Return the (X, Y) coordinate for the center point of the cell that contains the specified text.  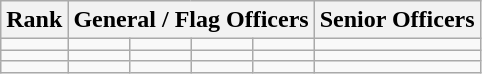
General / Flag Officers (191, 20)
Senior Officers (397, 20)
Rank (34, 20)
